Search for the cell housing the specified text and yield its (x, y) center coordinate. 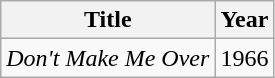
Don't Make Me Over (108, 58)
1966 (244, 58)
Title (108, 20)
Year (244, 20)
